Pinpoint the cell where the given text exists, returning its (x, y) midpoint coordinate. 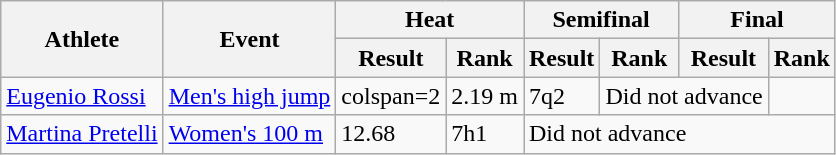
Men's high jump (250, 96)
Athlete (82, 39)
Event (250, 39)
Martina Pretelli (82, 134)
colspan=2 (391, 96)
7q2 (562, 96)
Semifinal (602, 20)
2.19 m (485, 96)
Women's 100 m (250, 134)
Eugenio Rossi (82, 96)
Heat (430, 20)
7h1 (485, 134)
12.68 (391, 134)
Final (758, 20)
